Locate the cell with the specified text and output its (X, Y) center coordinate. 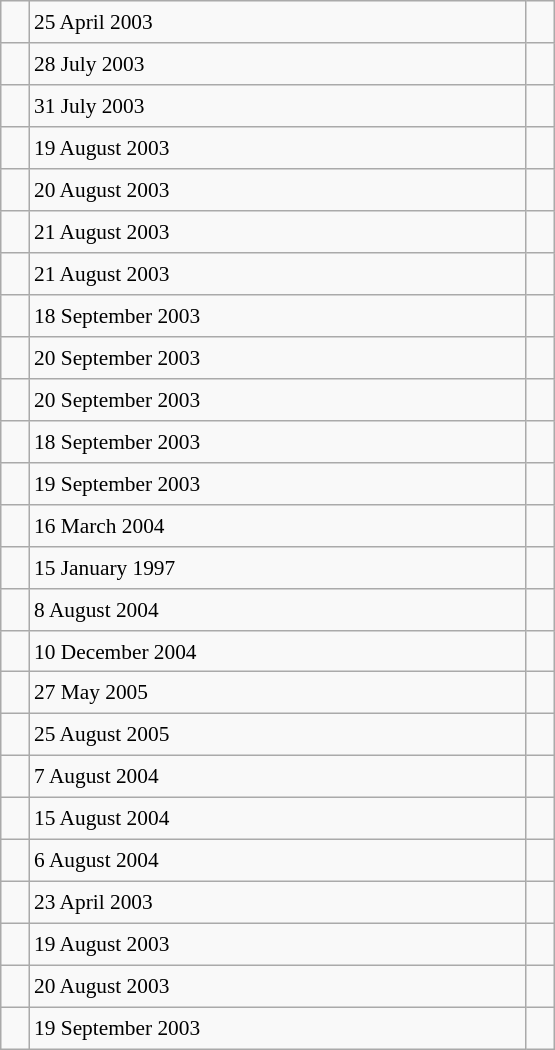
6 August 2004 (278, 861)
25 April 2003 (278, 22)
27 May 2005 (278, 693)
7 August 2004 (278, 777)
15 August 2004 (278, 819)
28 July 2003 (278, 64)
16 March 2004 (278, 525)
10 December 2004 (278, 651)
15 January 1997 (278, 567)
23 April 2003 (278, 903)
31 July 2003 (278, 106)
25 August 2005 (278, 735)
8 August 2004 (278, 609)
